Identify which cell holds the provided text, then report its (X, Y) central coordinate. 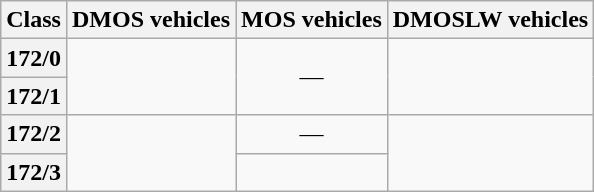
172/1 (34, 96)
Class (34, 20)
MOS vehicles (312, 20)
172/0 (34, 58)
172/3 (34, 172)
172/2 (34, 134)
DMOSLW vehicles (490, 20)
DMOS vehicles (150, 20)
